Locate the cell with the specified text and output its [x, y] center coordinate. 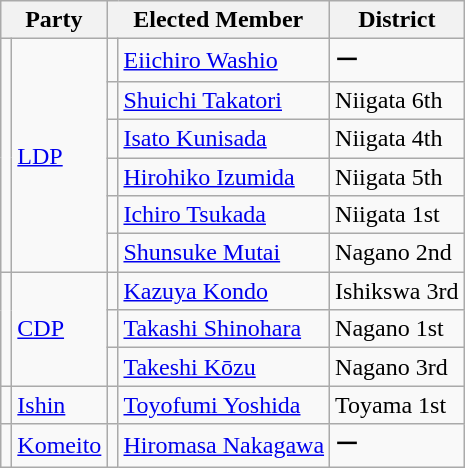
Ichiro Tsukada [224, 215]
Takashi Shinohara [224, 329]
Niigata 1st [397, 215]
Takeshi Kōzu [224, 367]
Isato Kunisada [224, 138]
LDP [60, 156]
Nagano 3rd [397, 367]
Shunsuke Mutai [224, 253]
Hirohiko Izumida [224, 177]
Elected Member [218, 20]
Toyofumi Yoshida [224, 405]
Toyama 1st [397, 405]
Niigata 6th [397, 100]
Shuichi Takatori [224, 100]
Nagano 2nd [397, 253]
Ishin [60, 405]
CDP [60, 329]
Niigata 5th [397, 177]
Niigata 4th [397, 138]
Eiichiro Washio [224, 60]
Party [54, 20]
Komeito [60, 446]
Nagano 1st [397, 329]
Kazuya Kondo [224, 291]
Ishikswa 3rd [397, 291]
District [397, 20]
Hiromasa Nakagawa [224, 446]
